Identify which cell holds the provided text, then report its (X, Y) central coordinate. 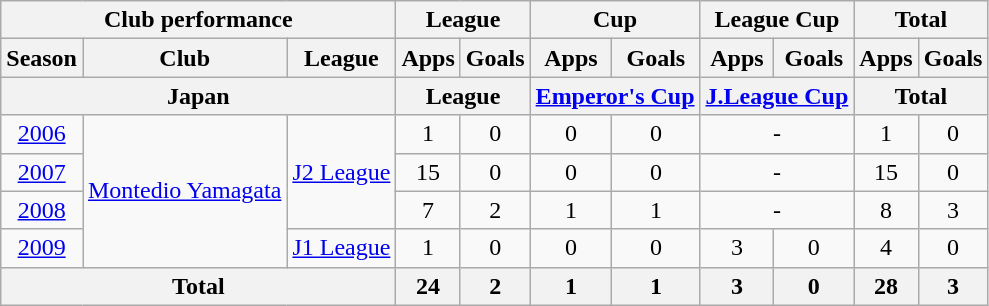
28 (886, 286)
Cup (615, 20)
24 (428, 286)
Emperor's Cup (615, 96)
7 (428, 210)
Club (184, 58)
4 (886, 248)
Season (42, 58)
8 (886, 210)
Japan (198, 96)
2007 (42, 172)
Montedio Yamagata (184, 191)
J1 League (342, 248)
League Cup (777, 20)
J.League Cup (777, 96)
2008 (42, 210)
J2 League (342, 172)
2009 (42, 248)
2006 (42, 134)
Club performance (198, 20)
